Return the (x, y) coordinate for the center point of the cell that contains the specified text.  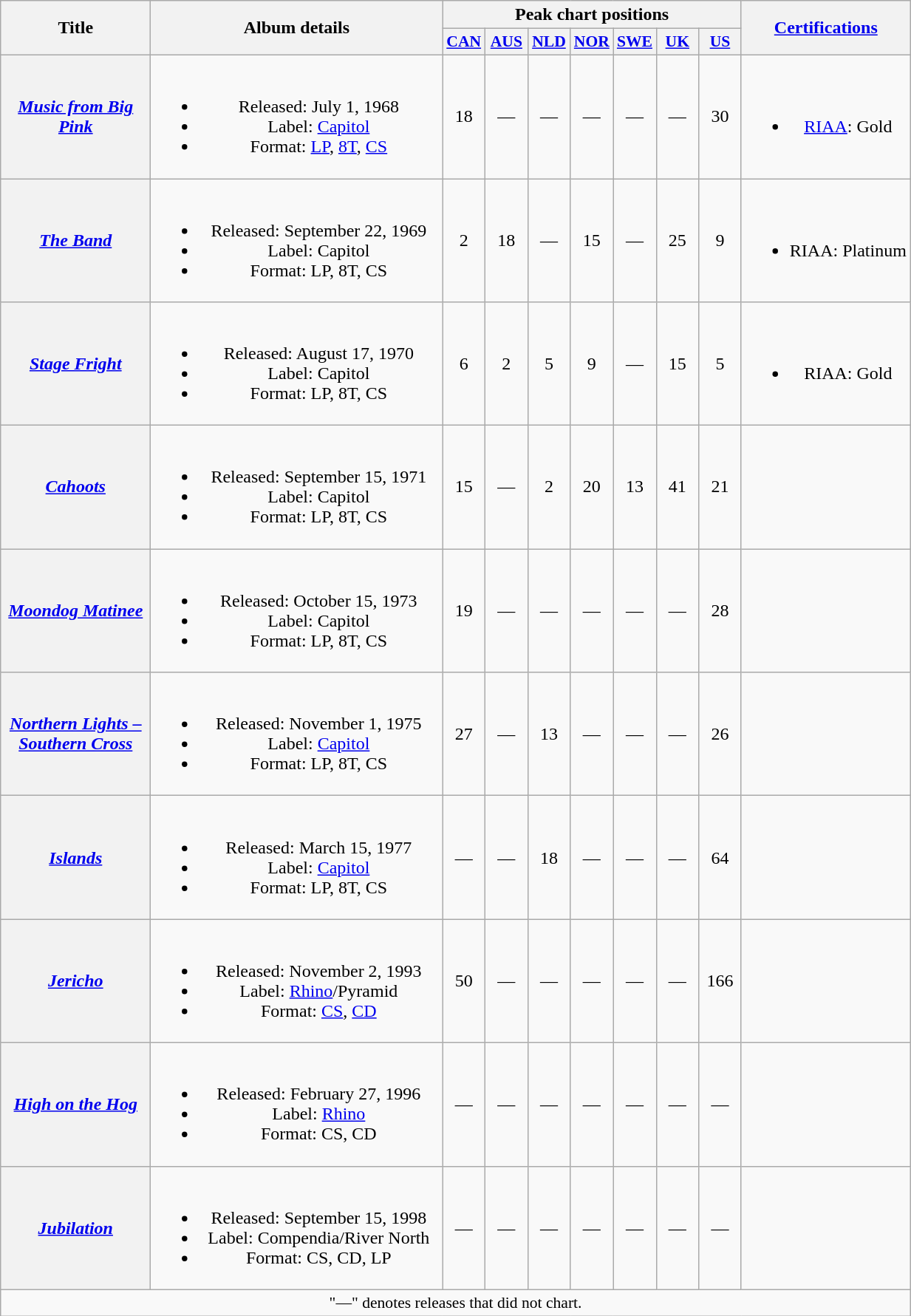
Released: August 17, 1970Label: CapitolFormat: LP, 8T, CS (297, 364)
NLD (549, 42)
SWE (635, 42)
20 (592, 488)
Moondog Matinee (75, 610)
Released: October 15, 1973Label: CapitolFormat: LP, 8T, CS (297, 610)
Album details (297, 28)
Jubilation (75, 1228)
The Band (75, 241)
Released: March 15, 1977Label: CapitolFormat: LP, 8T, CS (297, 857)
21 (720, 488)
Released: September 15, 1971Label: CapitolFormat: LP, 8T, CS (297, 488)
Released: September 15, 1998Label: Compendia/River NorthFormat: CS, CD, LP (297, 1228)
Cahoots (75, 488)
28 (720, 610)
50 (464, 981)
UK (678, 42)
Released: July 1, 1968Label: CapitolFormat: LP, 8T, CS (297, 117)
Released: November 2, 1993Label: Rhino/PyramidFormat: CS, CD (297, 981)
Released: February 27, 1996Label: RhinoFormat: CS, CD (297, 1104)
NOR (592, 42)
Peak chart positions (592, 15)
US (720, 42)
25 (678, 241)
166 (720, 981)
26 (720, 734)
30 (720, 117)
Music from Big Pink (75, 117)
41 (678, 488)
Released: November 1, 1975Label: CapitolFormat: LP, 8T, CS (297, 734)
High on the Hog (75, 1104)
27 (464, 734)
64 (720, 857)
19 (464, 610)
Released: September 22, 1969Label: CapitolFormat: LP, 8T, CS (297, 241)
RIAA: Platinum (826, 241)
AUS (507, 42)
"—" denotes releases that did not chart. (456, 1303)
Jericho (75, 981)
Islands (75, 857)
Northern Lights – Southern Cross (75, 734)
Certifications (826, 28)
Stage Fright (75, 364)
6 (464, 364)
Title (75, 28)
CAN (464, 42)
